From the cell containing the given text, extract its center point as (X, Y) coordinate. 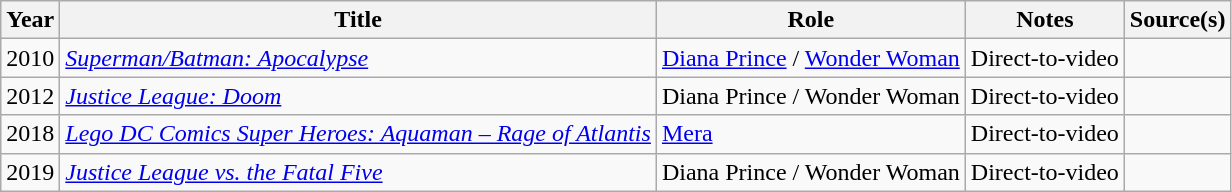
2012 (30, 96)
Superman/Batman: Apocalypse (358, 58)
Year (30, 20)
2018 (30, 134)
Title (358, 20)
Justice League vs. the Fatal Five (358, 172)
Mera (810, 134)
Role (810, 20)
Notes (1044, 20)
Source(s) (1178, 20)
Justice League: Doom (358, 96)
Lego DC Comics Super Heroes: Aquaman – Rage of Atlantis (358, 134)
2010 (30, 58)
2019 (30, 172)
